Return the [x, y] coordinate for the center point of the cell that contains the specified text.  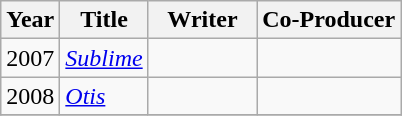
Writer [202, 20]
Sublime [104, 58]
Otis [104, 96]
2007 [30, 58]
Co-Producer [329, 20]
2008 [30, 96]
Year [30, 20]
Title [104, 20]
